Locate the cell with the specified text and output its [X, Y] center coordinate. 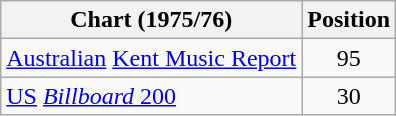
Australian Kent Music Report [152, 58]
95 [349, 58]
Position [349, 20]
US Billboard 200 [152, 96]
30 [349, 96]
Chart (1975/76) [152, 20]
